Scan for the cell matching the given text and deliver its [x, y] coordinate at center. 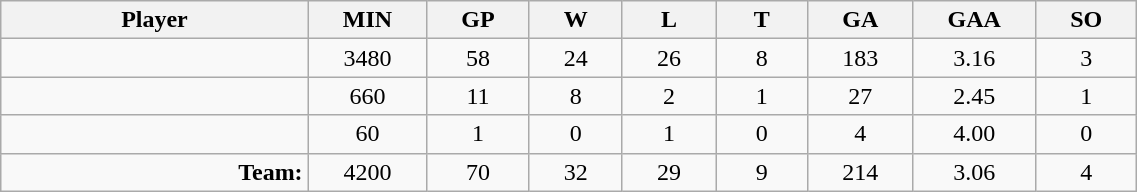
32 [576, 172]
29 [668, 172]
60 [368, 134]
3480 [368, 58]
2.45 [974, 96]
MIN [368, 20]
214 [860, 172]
3.16 [974, 58]
GAA [974, 20]
660 [368, 96]
26 [668, 58]
11 [478, 96]
GA [860, 20]
4.00 [974, 134]
Player [154, 20]
3 [1086, 58]
L [668, 20]
2 [668, 96]
3.06 [974, 172]
Team: [154, 172]
183 [860, 58]
9 [762, 172]
GP [478, 20]
27 [860, 96]
SO [1086, 20]
W [576, 20]
4200 [368, 172]
58 [478, 58]
24 [576, 58]
T [762, 20]
70 [478, 172]
